Scan for the cell matching the given text and deliver its (x, y) coordinate at center. 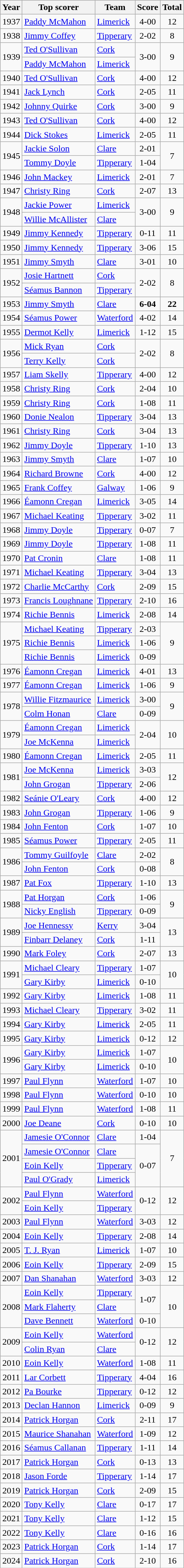
Galway (115, 488)
1983 (11, 812)
2019 (11, 1490)
1952 (11, 283)
2-03 (148, 629)
Josie Hartnett (59, 276)
Top scorer (59, 7)
1955 (11, 332)
3-01 (148, 262)
Tommy Guilfoyle (59, 854)
1989 (11, 932)
1993 (11, 1010)
Pat Fox (59, 883)
Pat Horgan (59, 897)
1950 (11, 247)
1940 (11, 78)
1972 (11, 586)
0-11 (148, 233)
1963 (11, 459)
Jackie Solon (59, 148)
2010 (11, 1363)
2008 (11, 1306)
1982 (11, 798)
T. J. Ryan (59, 1250)
1-09 (148, 1434)
1951 (11, 262)
2022 (11, 1533)
Jack Lynch (59, 92)
1960 (11, 417)
Charlie McCarthy (59, 586)
Willie McAllister (59, 219)
Willie Fitzmaurice (59, 699)
Declan Hannon (59, 1405)
1938 (11, 36)
Donie Nealon (59, 417)
1995 (11, 1038)
1947 (11, 191)
Seánie O'Leary (59, 798)
Séamus Callanan (59, 1448)
2000 (11, 1123)
2021 (11, 1518)
Johnny Quirke (59, 106)
1970 (11, 558)
2001 (11, 1158)
2004 (11, 1236)
1968 (11, 530)
1979 (11, 735)
1941 (11, 92)
2014 (11, 1420)
0-13 (148, 1462)
2018 (11, 1476)
2016 (11, 1448)
1954 (11, 318)
Francis Loughnane (59, 600)
Finbarr Delaney (59, 939)
1977 (11, 685)
2015 (11, 1434)
1964 (11, 473)
Frank Coffey (59, 488)
2024 (11, 1561)
Pat Cronin (59, 558)
1948 (11, 212)
Terry Kelly (59, 360)
1967 (11, 516)
Nicky English (59, 911)
1959 (11, 403)
Mark Flaherty (59, 1306)
1937 (11, 22)
1978 (11, 706)
1974 (11, 614)
Dick Stokes (59, 134)
1994 (11, 1024)
Dave Bennett (59, 1321)
1939 (11, 57)
Team (115, 7)
2020 (11, 1504)
Score (148, 7)
1942 (11, 106)
22 (172, 304)
Joe Deane (59, 1123)
3-05 (148, 502)
1944 (11, 134)
2007 (11, 1278)
1966 (11, 502)
Colin Ryan (59, 1349)
4-04 (148, 1377)
0-16 (148, 1533)
1973 (11, 600)
1987 (11, 883)
Richard Browne (59, 473)
1949 (11, 233)
1961 (11, 431)
2013 (11, 1405)
1956 (11, 353)
1957 (11, 374)
Jimmy Coffey (59, 36)
1999 (11, 1109)
Kerry (115, 925)
0-17 (148, 1504)
4-02 (148, 318)
1953 (11, 304)
1946 (11, 177)
Lar Corbett (59, 1377)
Liam Skelly (59, 374)
2012 (11, 1391)
2003 (11, 1222)
2005 (11, 1250)
1992 (11, 996)
Mark Foley (59, 954)
2017 (11, 1462)
Séamus Bannon (59, 290)
Total (172, 7)
2-06 (148, 784)
John Mackey (59, 177)
1958 (11, 388)
3-06 (148, 247)
1985 (11, 840)
1943 (11, 120)
1991 (11, 975)
Tommy Doyle (59, 163)
Joe Hennessy (59, 925)
1998 (11, 1095)
4-01 (148, 671)
1969 (11, 544)
2006 (11, 1264)
2023 (11, 1547)
1988 (11, 904)
1976 (11, 671)
1965 (11, 488)
1986 (11, 862)
Maurice Shanahan (59, 1434)
1971 (11, 572)
2011 (11, 1377)
2009 (11, 1342)
2002 (11, 1201)
1984 (11, 826)
Year (11, 7)
Jason Forde (59, 1476)
0-08 (148, 869)
Paul O'Grady (59, 1180)
1980 (11, 756)
Mick Ryan (59, 346)
1996 (11, 1059)
Colm Honan (59, 714)
1975 (11, 643)
6-04 (148, 304)
1962 (11, 445)
2-11 (148, 1420)
Jackie Power (59, 205)
1990 (11, 954)
Dermot Kelly (59, 332)
Dan Shanahan (59, 1278)
1997 (11, 1081)
Pa Bourke (59, 1391)
1945 (11, 155)
1981 (11, 777)
